Find where the given text appears and provide that cell's center as [x, y] coordinate. 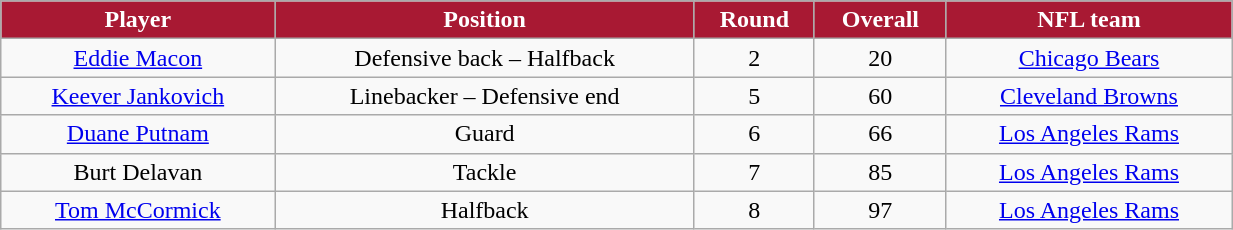
Tom McCormick [138, 210]
Defensive back – Halfback [484, 58]
Duane Putnam [138, 134]
Linebacker – Defensive end [484, 96]
Player [138, 20]
Round [754, 20]
Position [484, 20]
Eddie Macon [138, 58]
2 [754, 58]
Keever Jankovich [138, 96]
NFL team [1088, 20]
Guard [484, 134]
Burt Delavan [138, 172]
97 [880, 210]
Chicago Bears [1088, 58]
20 [880, 58]
Overall [880, 20]
Cleveland Browns [1088, 96]
8 [754, 210]
Tackle [484, 172]
85 [880, 172]
66 [880, 134]
Halfback [484, 210]
7 [754, 172]
60 [880, 96]
6 [754, 134]
5 [754, 96]
